Provide the [X, Y] coordinate of the cell's center where the given text is located.  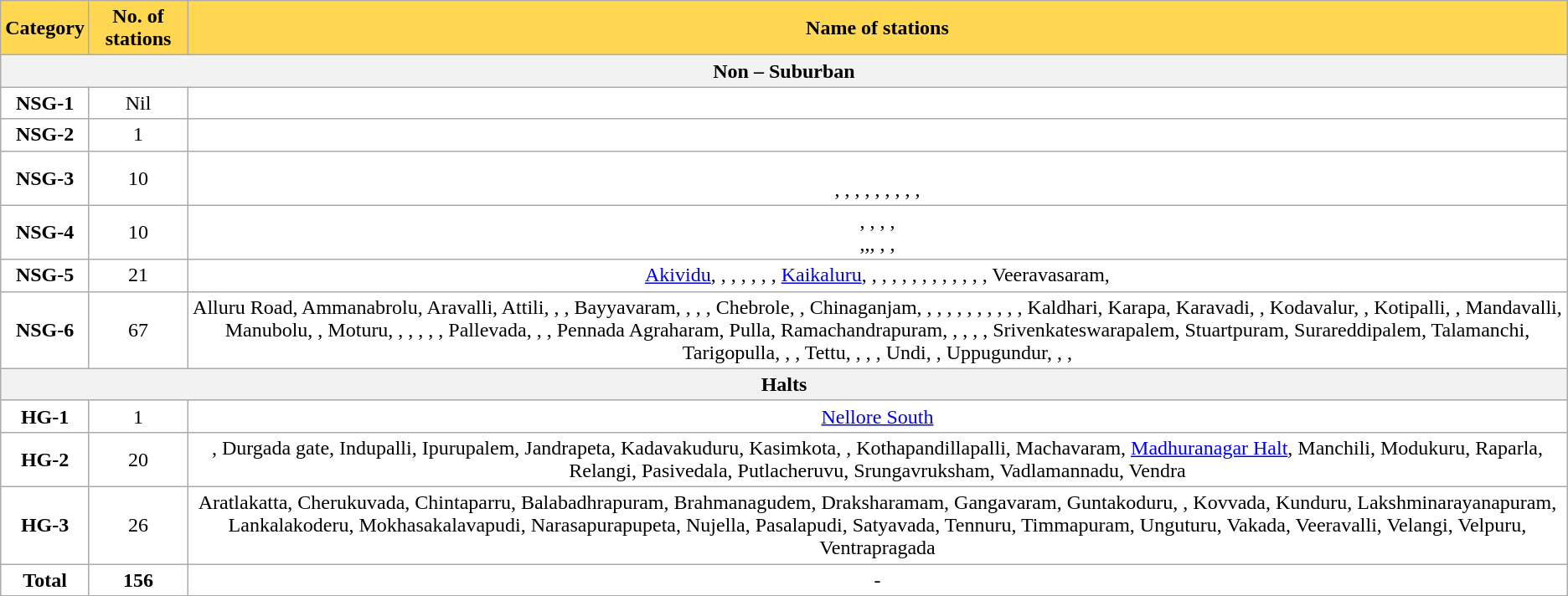
No. of stations [137, 28]
, , , , , , , , , [878, 177]
NSG-2 [45, 135]
- [878, 580]
NSG-5 [45, 275]
26 [137, 525]
21 [137, 275]
156 [137, 580]
NSG-4 [45, 233]
Akividu, , , , , , , Kaikaluru, , , , , , , , , , , , , Veeravasaram, [878, 275]
Total [45, 580]
Nil [137, 103]
HG-1 [45, 416]
HG-2 [45, 459]
Non – Suburban [784, 71]
Category [45, 28]
Name of stations [878, 28]
Nellore South [878, 416]
NSG-3 [45, 177]
NSG-6 [45, 330]
Halts [784, 384]
HG-3 [45, 525]
67 [137, 330]
20 [137, 459]
NSG-1 [45, 103]
, , , ,,,, , , [878, 233]
